Return [x, y] of the center of cell containing provided text 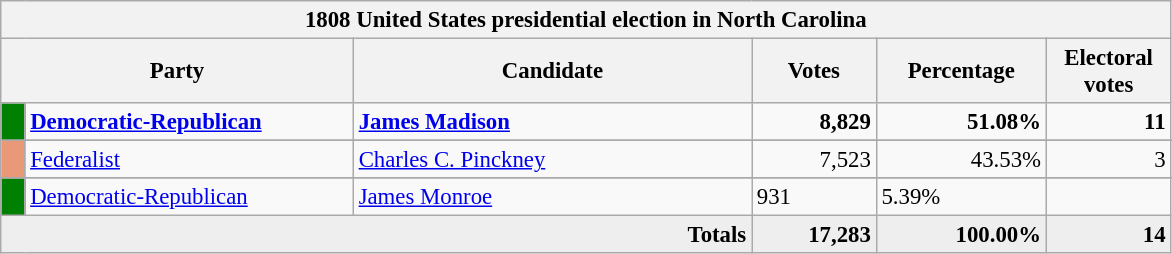
14 [1108, 235]
931 [814, 197]
Candidate [552, 72]
1808 United States presidential election in North Carolina [586, 20]
7,523 [814, 160]
51.08% [961, 122]
100.00% [961, 235]
Charles C. Pinckney [552, 160]
Federalist [189, 160]
Percentage [961, 72]
Electoral votes [1108, 72]
Party [178, 72]
11 [1108, 122]
Totals [376, 235]
43.53% [961, 160]
Votes [814, 72]
8,829 [814, 122]
James Monroe [552, 197]
James Madison [552, 122]
3 [1108, 160]
17,283 [814, 235]
5.39% [961, 197]
